Determine the [x, y] coordinate at the center of the cell enclosing the given text.  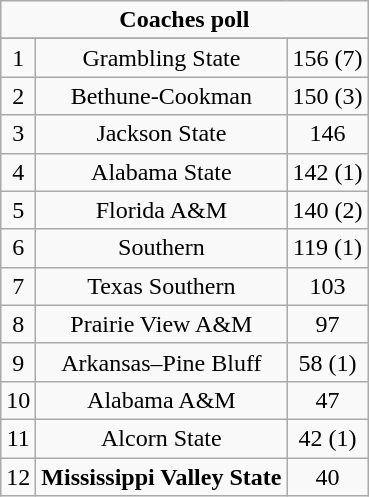
12 [18, 477]
10 [18, 400]
47 [328, 400]
Alabama State [162, 172]
Bethune-Cookman [162, 96]
3 [18, 134]
Grambling State [162, 58]
Texas Southern [162, 286]
6 [18, 248]
42 (1) [328, 438]
8 [18, 324]
140 (2) [328, 210]
119 (1) [328, 248]
Prairie View A&M [162, 324]
Mississippi Valley State [162, 477]
150 (3) [328, 96]
2 [18, 96]
1 [18, 58]
Arkansas–Pine Bluff [162, 362]
40 [328, 477]
58 (1) [328, 362]
156 (7) [328, 58]
Coaches poll [184, 20]
Alcorn State [162, 438]
103 [328, 286]
4 [18, 172]
7 [18, 286]
97 [328, 324]
146 [328, 134]
142 (1) [328, 172]
Jackson State [162, 134]
5 [18, 210]
Southern [162, 248]
9 [18, 362]
Alabama A&M [162, 400]
11 [18, 438]
Florida A&M [162, 210]
